Locate the cell with the specified text and output its [X, Y] center coordinate. 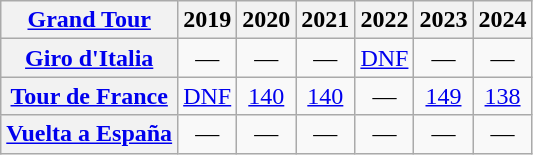
2023 [444, 20]
Vuelta a España [90, 134]
138 [502, 96]
Giro d'Italia [90, 58]
Tour de France [90, 96]
2022 [384, 20]
2024 [502, 20]
149 [444, 96]
Grand Tour [90, 20]
2019 [208, 20]
2020 [266, 20]
2021 [326, 20]
